Scan for the cell matching the given text and deliver its (x, y) coordinate at center. 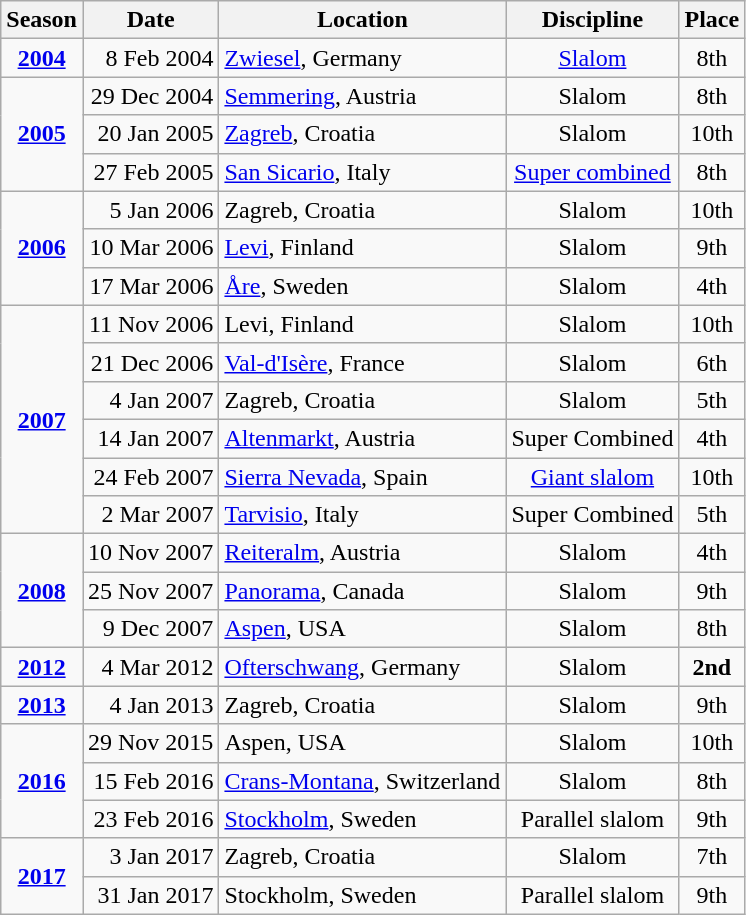
Val-d'Isère, France (362, 362)
17 Mar 2006 (150, 286)
Altenmarkt, Austria (362, 438)
7th (712, 857)
2008 (42, 591)
5 Jan 2006 (150, 210)
4 Jan 2013 (150, 705)
2007 (42, 419)
Location (362, 20)
2004 (42, 58)
Season (42, 20)
29 Dec 2004 (150, 96)
Reiteralm, Austria (362, 553)
10 Mar 2006 (150, 248)
23 Feb 2016 (150, 819)
14 Jan 2007 (150, 438)
24 Feb 2007 (150, 477)
2nd (712, 667)
8 Feb 2004 (150, 58)
2017 (42, 876)
2013 (42, 705)
Ofterschwang, Germany (362, 667)
Tarvisio, Italy (362, 515)
15 Feb 2016 (150, 781)
21 Dec 2006 (150, 362)
27 Feb 2005 (150, 172)
2012 (42, 667)
6th (712, 362)
4 Mar 2012 (150, 667)
29 Nov 2015 (150, 743)
San Sicario, Italy (362, 172)
20 Jan 2005 (150, 134)
2016 (42, 781)
Sierra Nevada, Spain (362, 477)
4 Jan 2007 (150, 400)
31 Jan 2017 (150, 895)
11 Nov 2006 (150, 324)
3 Jan 2017 (150, 857)
Place (712, 20)
25 Nov 2007 (150, 591)
Super combined (592, 172)
Crans-Montana, Switzerland (362, 781)
Panorama, Canada (362, 591)
Åre, Sweden (362, 286)
2006 (42, 248)
9 Dec 2007 (150, 629)
10 Nov 2007 (150, 553)
Discipline (592, 20)
2 Mar 2007 (150, 515)
2005 (42, 134)
Semmering, Austria (362, 96)
Zwiesel, Germany (362, 58)
Date (150, 20)
Giant slalom (592, 477)
